Return the (X, Y) coordinate for the center point of the cell that contains the specified text.  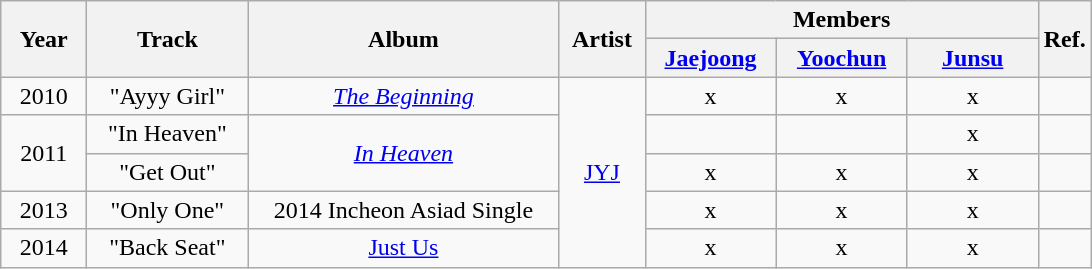
"Only One" (168, 210)
2010 (44, 96)
"Ayyy Girl" (168, 96)
2014 Incheon Asiad Single (404, 210)
"In Heaven" (168, 134)
Track (168, 39)
"Get Out" (168, 172)
In Heaven (404, 153)
"Back Seat" (168, 248)
Just Us (404, 248)
Members (842, 20)
2013 (44, 210)
The Beginning (404, 96)
JYJ (602, 172)
Jaejoong (710, 58)
Ref. (1064, 39)
Album (404, 39)
2014 (44, 248)
Yoochun (842, 58)
Junsu (972, 58)
2011 (44, 153)
Artist (602, 39)
Year (44, 39)
